Return the [X, Y] coordinate for the center point of the cell that contains the specified text.  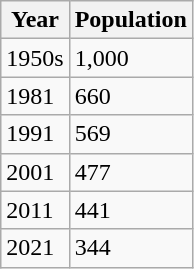
2021 [35, 248]
441 [130, 210]
1,000 [130, 58]
Population [130, 20]
344 [130, 248]
477 [130, 172]
2001 [35, 172]
Year [35, 20]
660 [130, 96]
2011 [35, 210]
1950s [35, 58]
569 [130, 134]
1991 [35, 134]
1981 [35, 96]
